Search for the cell housing the specified text and yield its [x, y] center coordinate. 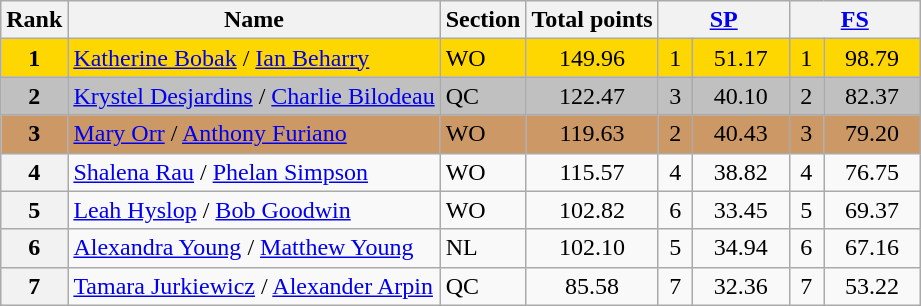
NL [483, 248]
32.36 [740, 286]
Mary Orr / Anthony Furiano [254, 134]
40.10 [740, 96]
85.58 [592, 286]
Leah Hyslop / Bob Goodwin [254, 210]
69.37 [872, 210]
79.20 [872, 134]
38.82 [740, 172]
Name [254, 20]
67.16 [872, 248]
76.75 [872, 172]
40.43 [740, 134]
Krystel Desjardins / Charlie Bilodeau [254, 96]
53.22 [872, 286]
Section [483, 20]
34.94 [740, 248]
98.79 [872, 58]
51.17 [740, 58]
102.10 [592, 248]
Tamara Jurkiewicz / Alexander Arpin [254, 286]
82.37 [872, 96]
FS [854, 20]
Shalena Rau / Phelan Simpson [254, 172]
Alexandra Young / Matthew Young [254, 248]
119.63 [592, 134]
Rank [34, 20]
Total points [592, 20]
149.96 [592, 58]
33.45 [740, 210]
SP [724, 20]
122.47 [592, 96]
102.82 [592, 210]
115.57 [592, 172]
Katherine Bobak / Ian Beharry [254, 58]
